Locate the cell with the specified text and output its [X, Y] center coordinate. 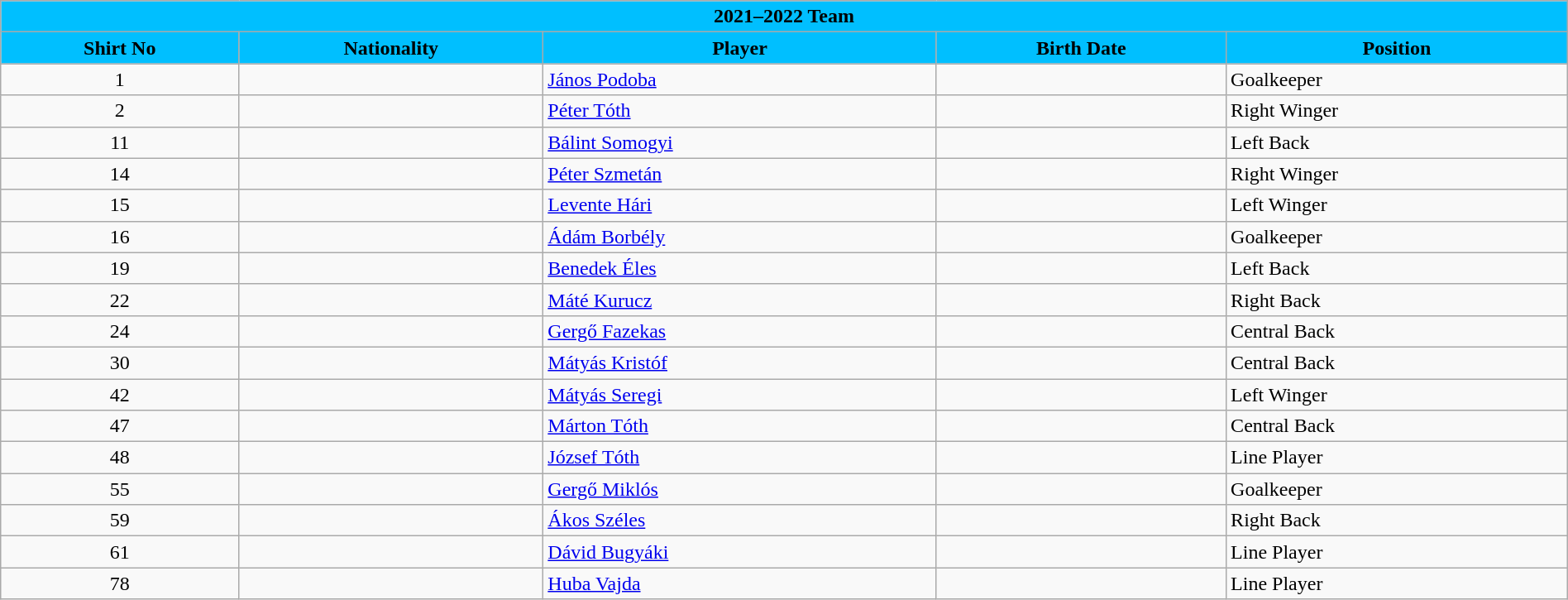
55 [120, 489]
Bálint Somogyi [739, 142]
47 [120, 426]
Levente Hári [739, 205]
15 [120, 205]
42 [120, 395]
30 [120, 362]
Mátyás Seregi [739, 395]
11 [120, 142]
1 [120, 79]
61 [120, 552]
Gergő Fazekas [739, 331]
16 [120, 237]
Mátyás Kristóf [739, 362]
János Podoba [739, 79]
2021–2022 Team [784, 17]
Ádám Borbély [739, 237]
Ákos Széles [739, 521]
78 [120, 583]
2 [120, 111]
Péter Szmetán [739, 174]
Dávid Bugyáki [739, 552]
Birth Date [1081, 48]
Gergő Miklós [739, 489]
Benedek Éles [739, 268]
Huba Vajda [739, 583]
Position [1398, 48]
Péter Tóth [739, 111]
14 [120, 174]
59 [120, 521]
48 [120, 458]
Máté Kurucz [739, 300]
József Tóth [739, 458]
24 [120, 331]
19 [120, 268]
Márton Tóth [739, 426]
Player [739, 48]
Shirt No [120, 48]
Nationality [391, 48]
22 [120, 300]
